Locate the cell with the specified text and output its (X, Y) center coordinate. 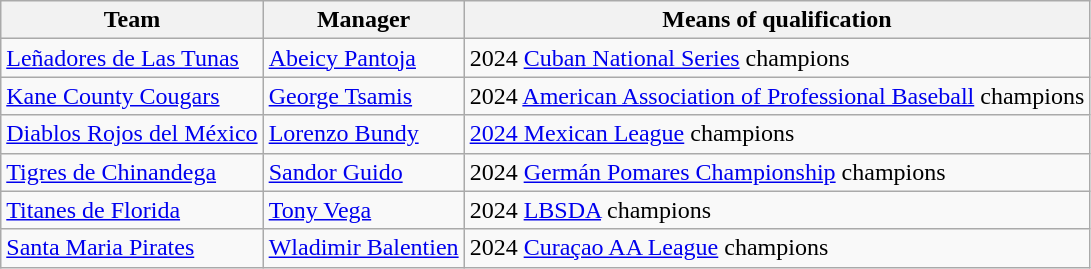
2024 Germán Pomares Championship champions (777, 172)
Abeicy Pantoja (364, 58)
Means of qualification (777, 20)
Manager (364, 20)
2024 Mexican League champions (777, 134)
Kane County Cougars (132, 96)
2024 LBSDA champions (777, 210)
George Tsamis (364, 96)
Diablos Rojos del México (132, 134)
Tony Vega (364, 210)
2024 Curaçao AA League champions (777, 248)
Tigres de Chinandega (132, 172)
Sandor Guido (364, 172)
2024 American Association of Professional Baseball champions (777, 96)
Wladimir Balentien (364, 248)
2024 Cuban National Series champions (777, 58)
Titanes de Florida (132, 210)
Team (132, 20)
Lorenzo Bundy (364, 134)
Santa Maria Pirates (132, 248)
Leñadores de Las Tunas (132, 58)
